Identify which cell holds the provided text, then report its (x, y) central coordinate. 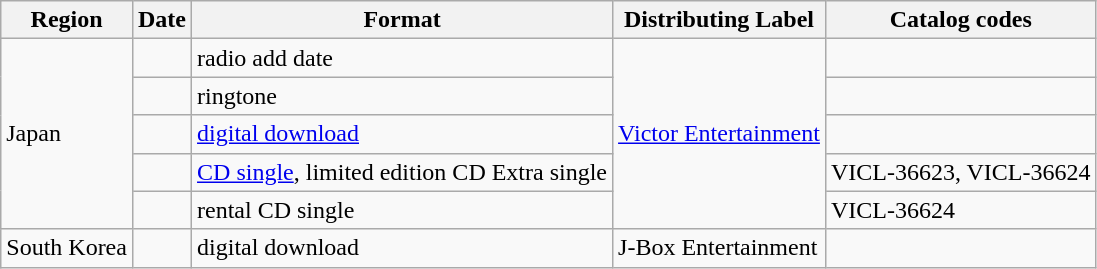
CD single, limited edition CD Extra single (402, 172)
J-Box Entertainment (720, 248)
Victor Entertainment (720, 134)
Distributing Label (720, 20)
ringtone (402, 96)
Format (402, 20)
Catalog codes (960, 20)
Date (162, 20)
radio add date (402, 58)
South Korea (67, 248)
Region (67, 20)
Japan (67, 134)
VICL-36624 (960, 210)
VICL-36623, VICL-36624 (960, 172)
rental CD single (402, 210)
